Determine the (X, Y) coordinate at the center of the cell enclosing the given text.  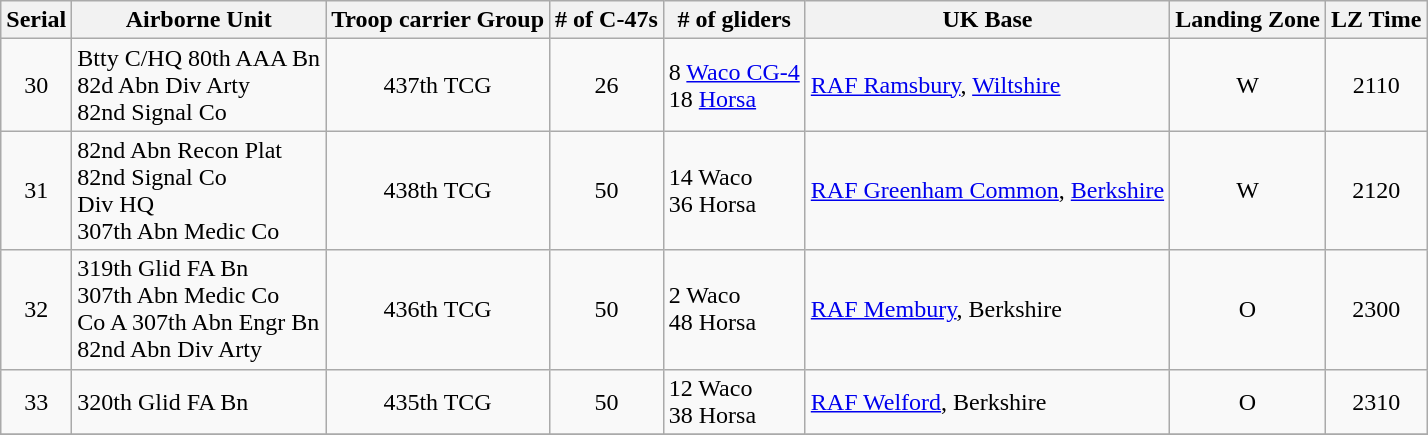
12 Waco38 Horsa (734, 402)
RAF Greenham Common, Berkshire (987, 190)
LZ Time (1376, 20)
UK Base (987, 20)
32 (36, 310)
320th Glid FA Bn (199, 402)
31 (36, 190)
RAF Welford, Berkshire (987, 402)
2120 (1376, 190)
438th TCG (438, 190)
319th Glid FA Bn307th Abn Medic CoCo A 307th Abn Engr Bn82nd Abn Div Arty (199, 310)
30 (36, 85)
2 Waco48 Horsa (734, 310)
Serial (36, 20)
Btty C/HQ 80th AAA Bn82d Abn Div Arty82nd Signal Co (199, 85)
2300 (1376, 310)
2310 (1376, 402)
33 (36, 402)
26 (607, 85)
435th TCG (438, 402)
437th TCG (438, 85)
82nd Abn Recon Plat82nd Signal CoDiv HQ307th Abn Medic Co (199, 190)
Troop carrier Group (438, 20)
RAF Ramsbury, Wiltshire (987, 85)
8 Waco CG-418 Horsa (734, 85)
# of C-47s (607, 20)
# of gliders (734, 20)
Landing Zone (1248, 20)
2110 (1376, 85)
14 Waco36 Horsa (734, 190)
436th TCG (438, 310)
Airborne Unit (199, 20)
RAF Membury, Berkshire (987, 310)
